Extract the (X, Y) coordinate from the center of the cell holding the provided text.  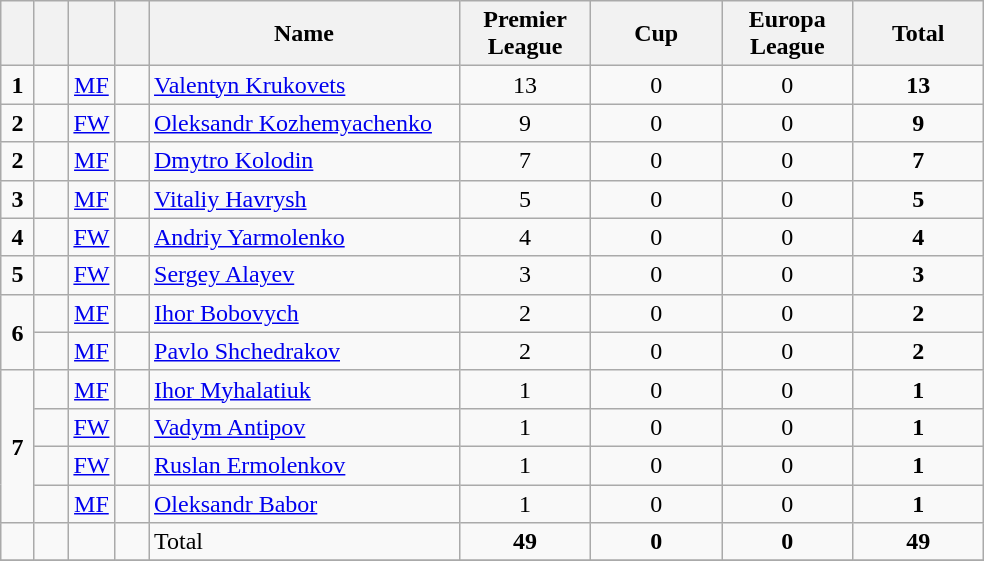
Andriy Yarmolenko (304, 237)
Premier League (526, 34)
Cup (656, 34)
Vadym Antipov (304, 427)
Pavlo Shchedrakov (304, 351)
Ihor Bobovych (304, 313)
Ruslan Ermolenkov (304, 465)
Europa League (788, 34)
6 (18, 332)
Ihor Myhalatiuk (304, 389)
Name (304, 34)
Vitaliy Havrysh (304, 199)
Valentyn Krukovets (304, 85)
Dmytro Kolodin (304, 161)
Oleksandr Kozhemyachenko (304, 123)
Oleksandr Babor (304, 503)
Sergey Alayev (304, 275)
